Return (X, Y) of the center of cell containing provided text 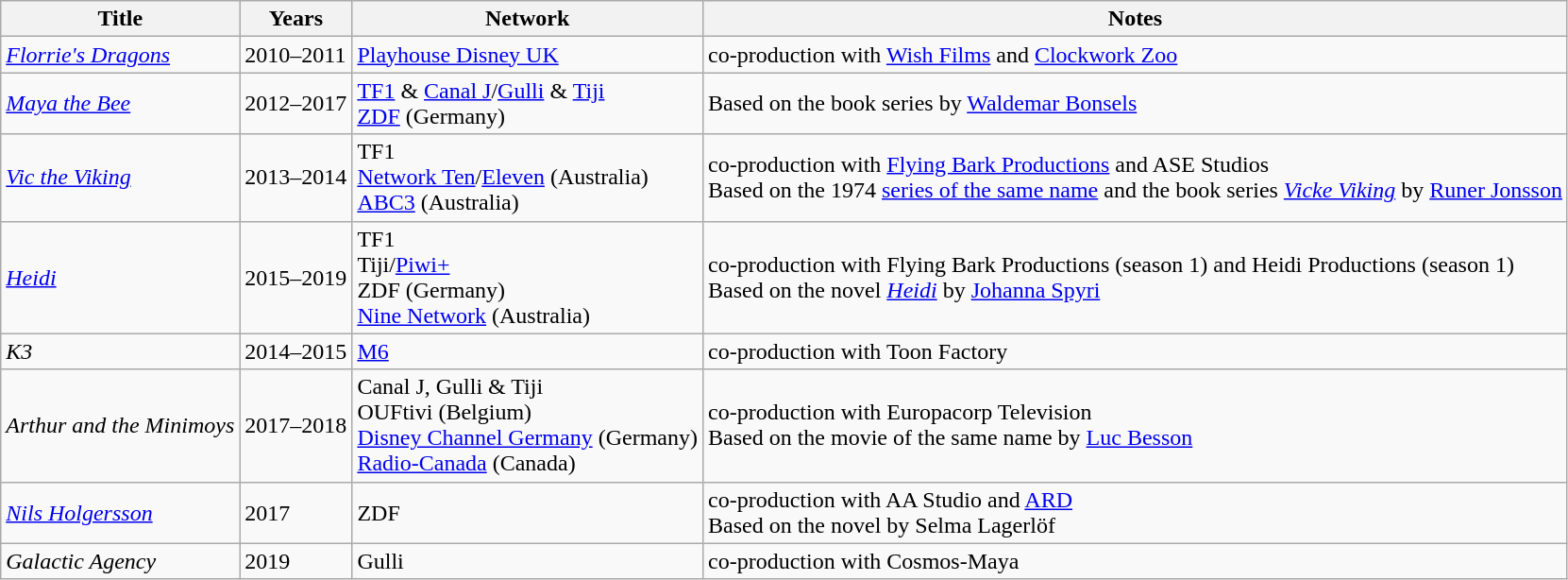
TF1Network Ten/Eleven (Australia)ABC3 (Australia) (528, 178)
2013–2014 (296, 178)
Notes (1135, 19)
Playhouse Disney UK (528, 55)
2017–2018 (296, 425)
M6 (528, 351)
2017 (296, 512)
2010–2011 (296, 55)
Based on the book series by Waldemar Bonsels (1135, 104)
Galactic Agency (121, 561)
2014–2015 (296, 351)
co-production with AA Studio and ARDBased on the novel by Selma Lagerlöf (1135, 512)
2012–2017 (296, 104)
co-production with Flying Bark Productions (season 1) and Heidi Productions (season 1)Based on the novel Heidi by Johanna Spyri (1135, 278)
TF1Tiji/Piwi+ZDF (Germany)Nine Network (Australia) (528, 278)
Gulli (528, 561)
K3 (121, 351)
Vic the Viking (121, 178)
co-production with Wish Films and Clockwork Zoo (1135, 55)
Title (121, 19)
co-production with Toon Factory (1135, 351)
Maya the Bee (121, 104)
2015–2019 (296, 278)
ZDF (528, 512)
Arthur and the Minimoys (121, 425)
Heidi (121, 278)
Florrie's Dragons (121, 55)
co-production with Cosmos-Maya (1135, 561)
co-production with Flying Bark Productions and ASE StudiosBased on the 1974 series of the same name and the book series Vicke Viking by Runer Jonsson (1135, 178)
co-production with Europacorp TelevisionBased on the movie of the same name by Luc Besson (1135, 425)
Years (296, 19)
Nils Holgersson (121, 512)
Network (528, 19)
TF1 & Canal J/Gulli & TijiZDF (Germany) (528, 104)
Canal J, Gulli & TijiOUFtivi (Belgium)Disney Channel Germany (Germany)Radio-Canada (Canada) (528, 425)
2019 (296, 561)
